Find where the given text appears and provide that cell's center as [X, Y] coordinate. 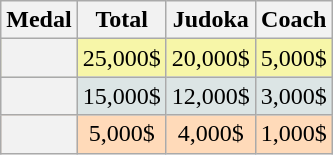
25,000$ [122, 58]
Total [122, 20]
12,000$ [210, 96]
15,000$ [122, 96]
4,000$ [210, 134]
3,000$ [294, 96]
1,000$ [294, 134]
Judoka [210, 20]
Medal [39, 20]
20,000$ [210, 58]
Coach [294, 20]
